Search for the cell housing the specified text and yield its (x, y) center coordinate. 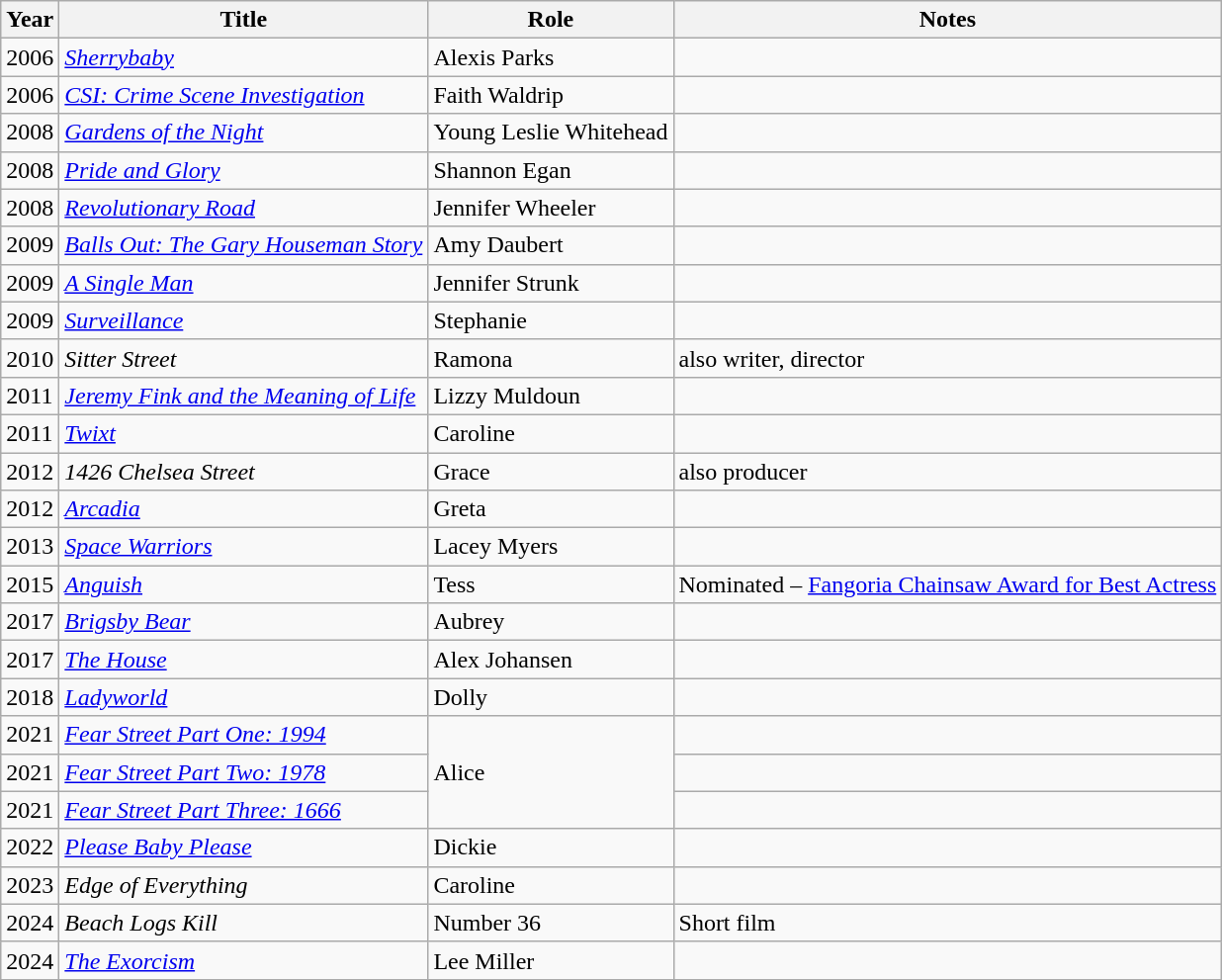
Edge of Everything (243, 885)
Alex Johansen (551, 660)
Number 36 (551, 923)
Ladyworld (243, 697)
1426 Chelsea Street (243, 472)
Beach Logs Kill (243, 923)
Faith Waldrip (551, 95)
Balls Out: The Gary Houseman Story (243, 245)
Fear Street Part One: 1994 (243, 735)
The Exorcism (243, 960)
2022 (30, 847)
Jeremy Fink and the Meaning of Life (243, 396)
Jennifer Strunk (551, 283)
Dickie (551, 847)
Ramona (551, 358)
Twixt (243, 433)
Pride and Glory (243, 170)
Space Warriors (243, 547)
A Single Man (243, 283)
also producer (947, 472)
Revolutionary Road (243, 208)
Role (551, 20)
Anguish (243, 584)
Tess (551, 584)
Lizzy Muldoun (551, 396)
Sherrybaby (243, 57)
Surveillance (243, 320)
Title (243, 20)
Please Baby Please (243, 847)
Fear Street Part Two: 1978 (243, 772)
2015 (30, 584)
Brigsby Bear (243, 622)
2013 (30, 547)
Short film (947, 923)
2010 (30, 358)
Stephanie (551, 320)
Gardens of the Night (243, 133)
Year (30, 20)
Lee Miller (551, 960)
CSI: Crime Scene Investigation (243, 95)
Nominated – Fangoria Chainsaw Award for Best Actress (947, 584)
Arcadia (243, 509)
Shannon Egan (551, 170)
Alexis Parks (551, 57)
Sitter Street (243, 358)
Young Leslie Whitehead (551, 133)
Alice (551, 772)
2018 (30, 697)
Dolly (551, 697)
Grace (551, 472)
Jennifer Wheeler (551, 208)
Greta (551, 509)
2023 (30, 885)
The House (243, 660)
Lacey Myers (551, 547)
Amy Daubert (551, 245)
Aubrey (551, 622)
Notes (947, 20)
also writer, director (947, 358)
Fear Street Part Three: 1666 (243, 810)
